Provide the (x, y) coordinate of the cell's center where the given text is located.  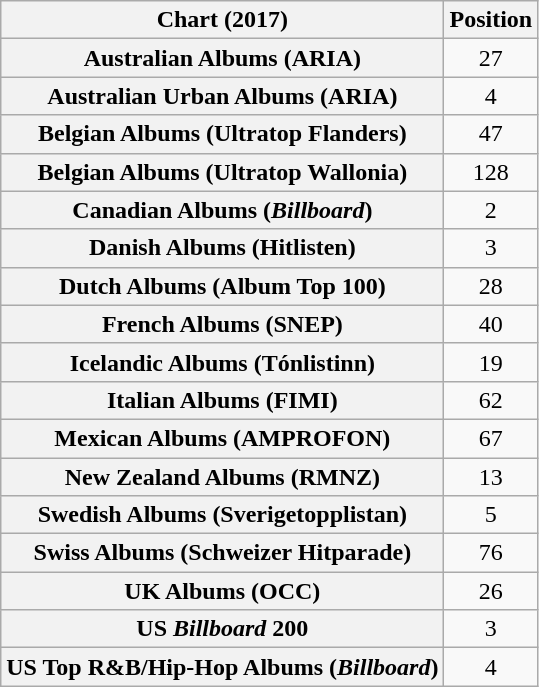
Position (491, 20)
28 (491, 286)
US Billboard 200 (222, 629)
128 (491, 172)
UK Albums (OCC) (222, 591)
26 (491, 591)
Belgian Albums (Ultratop Wallonia) (222, 172)
Italian Albums (FIMI) (222, 400)
40 (491, 324)
Australian Albums (ARIA) (222, 58)
47 (491, 134)
French Albums (SNEP) (222, 324)
Swedish Albums (Sverigetopplistan) (222, 515)
Dutch Albums (Album Top 100) (222, 286)
2 (491, 210)
Australian Urban Albums (ARIA) (222, 96)
76 (491, 553)
New Zealand Albums (RMNZ) (222, 477)
67 (491, 438)
Belgian Albums (Ultratop Flanders) (222, 134)
19 (491, 362)
Swiss Albums (Schweizer Hitparade) (222, 553)
5 (491, 515)
13 (491, 477)
Chart (2017) (222, 20)
Danish Albums (Hitlisten) (222, 248)
27 (491, 58)
Canadian Albums (Billboard) (222, 210)
62 (491, 400)
Mexican Albums (AMPROFON) (222, 438)
Icelandic Albums (Tónlistinn) (222, 362)
US Top R&B/Hip-Hop Albums (Billboard) (222, 667)
